Return [x, y] of the center of cell containing provided text 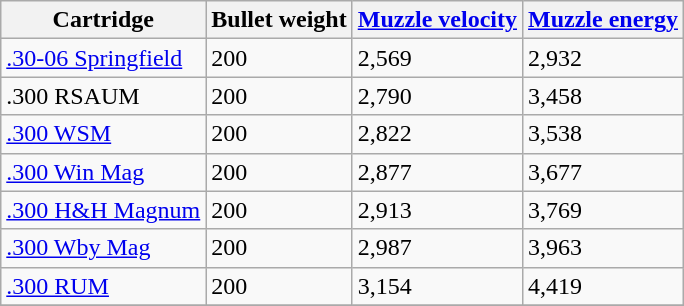
3,458 [604, 96]
2,987 [437, 248]
Muzzle energy [604, 20]
3,963 [604, 248]
Bullet weight [279, 20]
4,419 [604, 286]
2,790 [437, 96]
.30-06 Springfield [104, 58]
.300 WSM [104, 134]
3,677 [604, 172]
2,822 [437, 134]
Cartridge [104, 20]
Muzzle velocity [437, 20]
.300 RSAUM [104, 96]
.300 H&H Magnum [104, 210]
3,154 [437, 286]
.300 RUM [104, 286]
.300 Win Mag [104, 172]
2,877 [437, 172]
3,769 [604, 210]
2,569 [437, 58]
3,538 [604, 134]
2,913 [437, 210]
.300 Wby Mag [104, 248]
2,932 [604, 58]
